Identify which cell holds the provided text, then report its (X, Y) central coordinate. 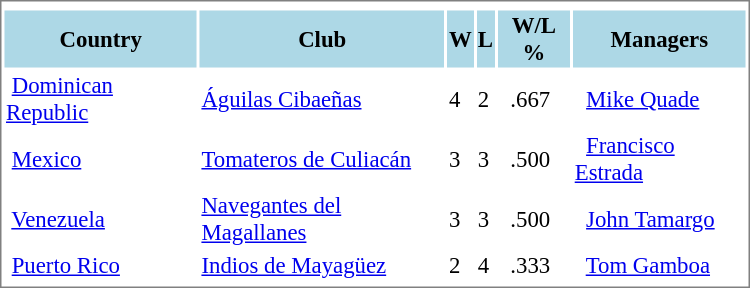
W (460, 38)
Mexico (100, 158)
Tom Gamboa (659, 265)
L (485, 38)
Puerto Rico (100, 265)
W/L % (534, 38)
Mike Quade (659, 98)
.333 (534, 265)
Indios de Mayagüez (322, 265)
Francisco Estrada (659, 158)
Navegantes del Magallanes (322, 218)
Country (100, 38)
Dominican Republic (100, 98)
Águilas Cibaeñas (322, 98)
Managers (659, 38)
Tomateros de Culiacán (322, 158)
Club (322, 38)
John Tamargo (659, 218)
Venezuela (100, 218)
.667 (534, 98)
